From the cell containing the given text, extract its center point as (X, Y) coordinate. 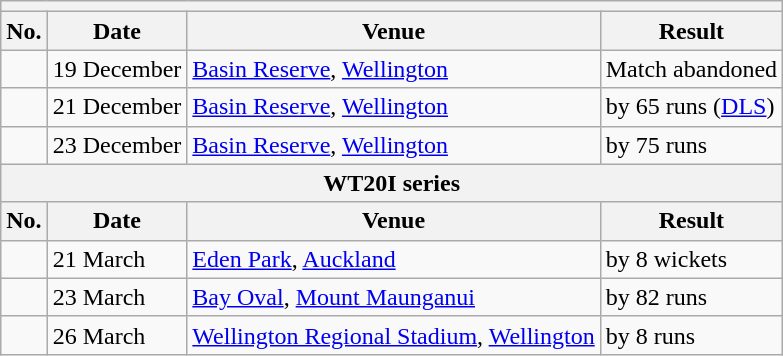
Eden Park, Auckland (394, 259)
by 65 runs (DLS) (691, 107)
21 December (117, 107)
by 75 runs (691, 145)
23 December (117, 145)
Bay Oval, Mount Maunganui (394, 297)
19 December (117, 69)
WT20I series (392, 183)
Match abandoned (691, 69)
by 82 runs (691, 297)
by 8 wickets (691, 259)
21 March (117, 259)
Wellington Regional Stadium, Wellington (394, 335)
by 8 runs (691, 335)
26 March (117, 335)
23 March (117, 297)
